Capture the cell that displays the provided text and extract its [x, y] central coordinate. 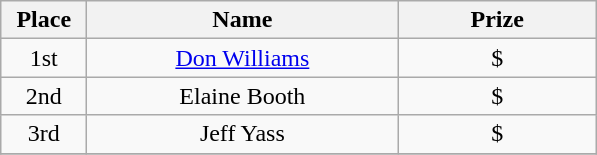
Don Williams [242, 58]
Place [44, 20]
2nd [44, 96]
Jeff Yass [242, 134]
Elaine Booth [242, 96]
Name [242, 20]
Prize [498, 20]
1st [44, 58]
3rd [44, 134]
